Determine the [x, y] coordinate at the center of the cell enclosing the given text.  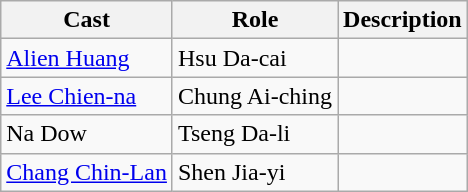
Lee Chien-na [87, 96]
Hsu Da-cai [254, 58]
Shen Jia-yi [254, 172]
Description [403, 20]
Chang Chin-Lan [87, 172]
Na Dow [87, 134]
Cast [87, 20]
Tseng Da-li [254, 134]
Alien Huang [87, 58]
Role [254, 20]
Chung Ai-ching [254, 96]
